Identify which cell holds the provided text, then report its (x, y) central coordinate. 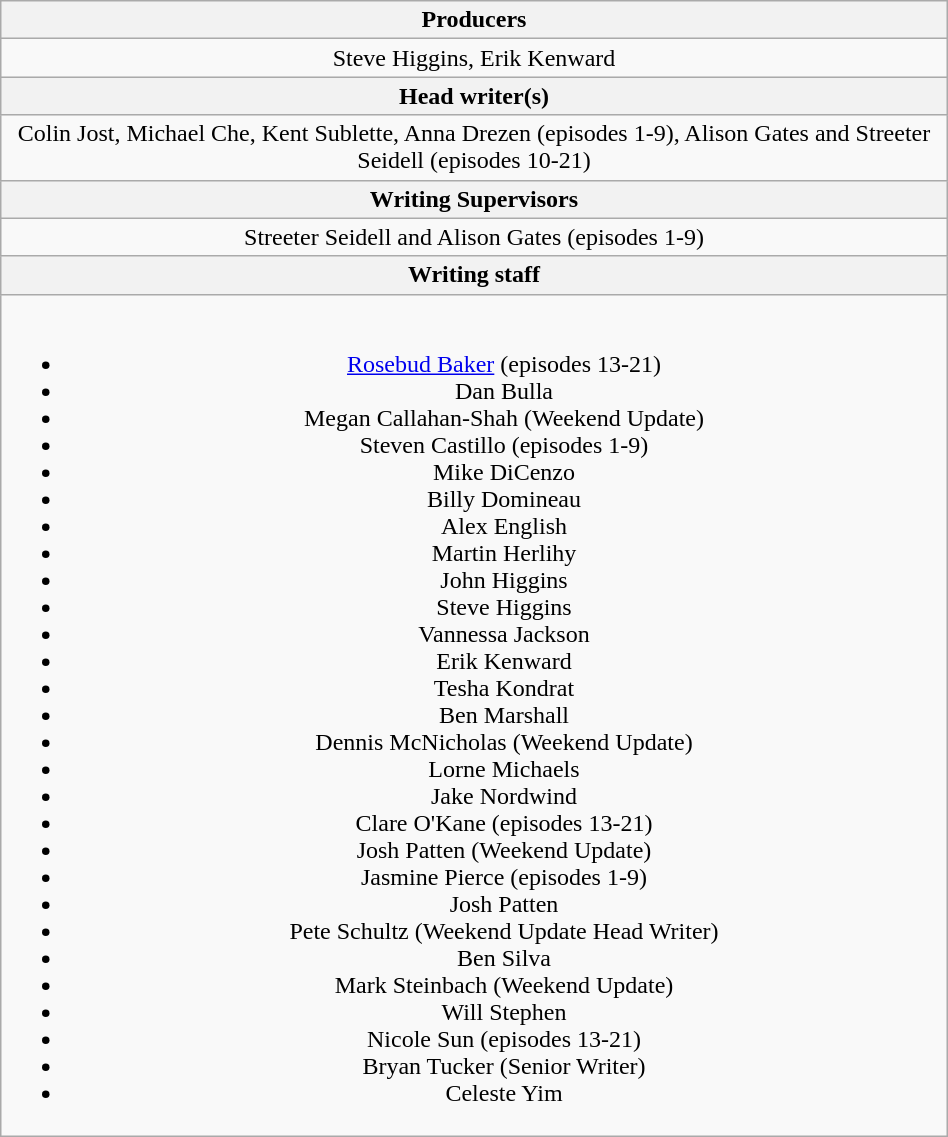
Steve Higgins, Erik Kenward (474, 58)
Writing Supervisors (474, 199)
Streeter Seidell and Alison Gates (episodes 1-9) (474, 237)
Producers (474, 20)
Colin Jost, Michael Che, Kent Sublette, Anna Drezen (episodes 1-9), Alison Gates and Streeter Seidell (episodes 10-21) (474, 148)
Writing staff (474, 275)
Head writer(s) (474, 96)
